Return (X, Y) of the center of cell containing provided text 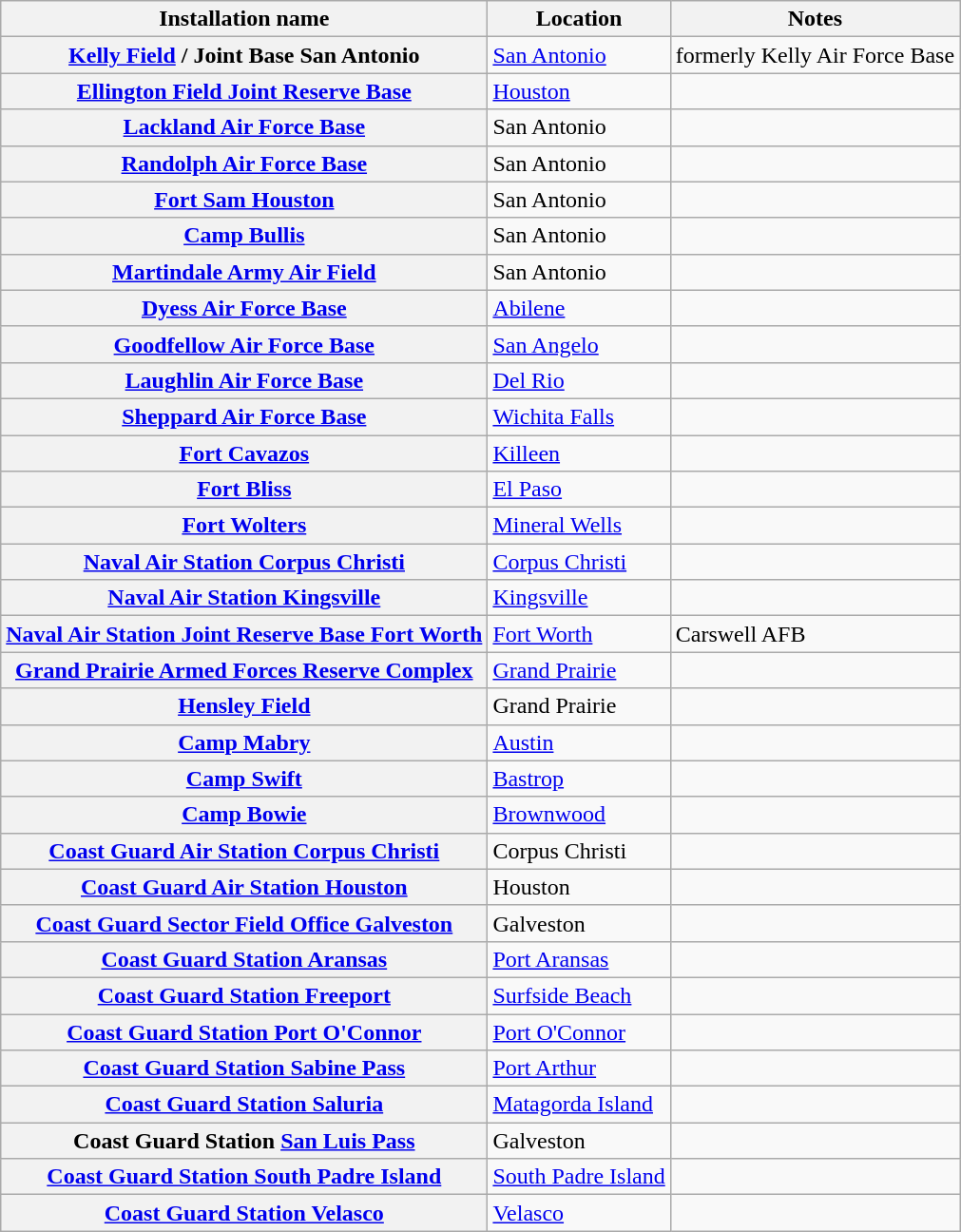
Coast Guard Station San Luis Pass (244, 1141)
Fort Wolters (244, 526)
Coast Guard Air Station Corpus Christi (244, 851)
Laughlin Air Force Base (244, 380)
Coast Guard Station Sabine Pass (244, 1068)
Randolph Air Force Base (244, 164)
Coast Guard Station Saluria (244, 1105)
Coast Guard Air Station Houston (244, 887)
Coast Guard Station Freeport (244, 995)
Del Rio (579, 380)
Fort Bliss (244, 490)
Hensley Field (244, 706)
Lackland Air Force Base (244, 127)
Bastrop (579, 779)
Carswell AFB (815, 634)
Kelly Field / Joint Base San Antonio (244, 55)
El Paso (579, 490)
Sheppard Air Force Base (244, 416)
South Padre Island (579, 1177)
Matagorda Island (579, 1105)
Camp Bullis (244, 236)
Austin (579, 742)
Velasco (579, 1213)
Naval Air Station Kingsville (244, 598)
Brownwood (579, 815)
Ellington Field Joint Reserve Base (244, 91)
Coast Guard Station South Padre Island (244, 1177)
Kingsville (579, 598)
San Angelo (579, 344)
Camp Bowie (244, 815)
Mineral Wells (579, 526)
Fort Cavazos (244, 453)
Camp Swift (244, 779)
Location (579, 19)
Fort Worth (579, 634)
Port Aransas (579, 959)
Installation name (244, 19)
Killeen (579, 453)
Dyess Air Force Base (244, 308)
Naval Air Station Corpus Christi (244, 562)
Martindale Army Air Field (244, 272)
Naval Air Station Joint Reserve Base Fort Worth (244, 634)
Grand Prairie Armed Forces Reserve Complex (244, 670)
Port Arthur (579, 1068)
Goodfellow Air Force Base (244, 344)
Coast Guard Station Velasco (244, 1213)
Coast Guard Station Aransas (244, 959)
Port O'Connor (579, 1031)
Notes (815, 19)
Abilene (579, 308)
Wichita Falls (579, 416)
Coast Guard Station Port O'Connor (244, 1031)
formerly Kelly Air Force Base (815, 55)
Surfside Beach (579, 995)
Coast Guard Sector Field Office Galveston (244, 923)
Camp Mabry (244, 742)
Fort Sam Houston (244, 200)
